Search for the cell housing the specified text and yield its (x, y) center coordinate. 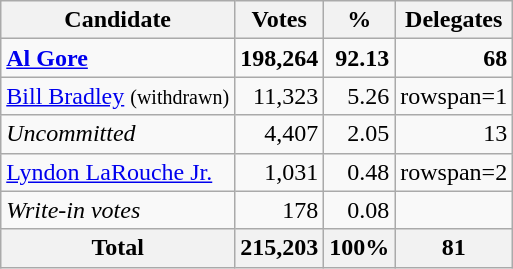
92.13 (360, 58)
68 (454, 58)
13 (454, 134)
% (360, 20)
0.08 (360, 210)
Votes (280, 20)
Write-in votes (118, 210)
Al Gore (118, 58)
215,203 (280, 248)
11,323 (280, 96)
Delegates (454, 20)
2.05 (360, 134)
1,031 (280, 172)
Bill Bradley (withdrawn) (118, 96)
Candidate (118, 20)
4,407 (280, 134)
rowspan=2 (454, 172)
81 (454, 248)
Lyndon LaRouche Jr. (118, 172)
rowspan=1 (454, 96)
Uncommitted (118, 134)
100% (360, 248)
Total (118, 248)
5.26 (360, 96)
198,264 (280, 58)
178 (280, 210)
0.48 (360, 172)
